Identify which cell holds the provided text, then report its [x, y] central coordinate. 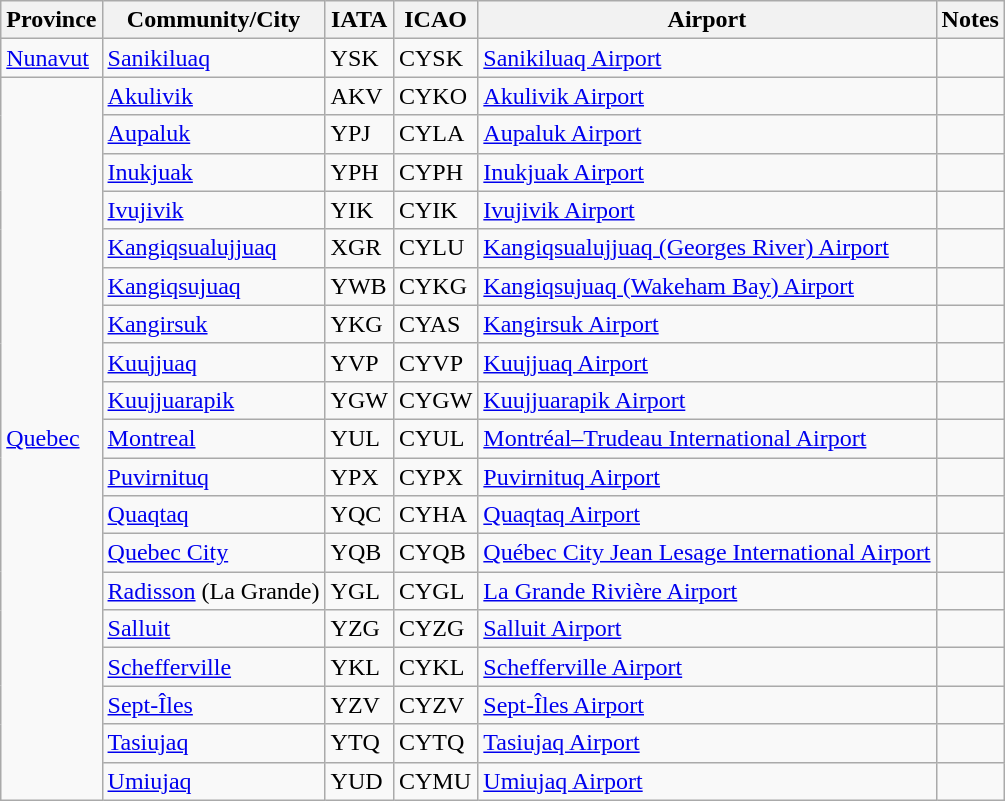
YZV [359, 705]
Aupaluk [214, 134]
Kuujjuarapik Airport [707, 400]
Aupaluk Airport [707, 134]
CYGW [435, 400]
Inukjuak [214, 172]
Radisson (La Grande) [214, 591]
Kangirsuk [214, 324]
Salluit [214, 629]
Kangirsuk Airport [707, 324]
Airport [707, 20]
CYKO [435, 96]
YZG [359, 629]
CYZG [435, 629]
Community/City [214, 20]
Inukjuak Airport [707, 172]
Montreal [214, 438]
CYAS [435, 324]
Salluit Airport [707, 629]
Kuujjuaq Airport [707, 362]
YTQ [359, 743]
CYUL [435, 438]
Akulivik [214, 96]
Quebec City [214, 553]
Puvirnituq Airport [707, 477]
YPH [359, 172]
YKL [359, 667]
YGL [359, 591]
YGW [359, 400]
Kangiqsualujjuaq (Georges River) Airport [707, 248]
Kuujjuarapik [214, 400]
XGR [359, 248]
Québec City Jean Lesage International Airport [707, 553]
Puvirnituq [214, 477]
Notes [970, 20]
La Grande Rivière Airport [707, 591]
IATA [359, 20]
Akulivik Airport [707, 96]
CYIK [435, 210]
YUD [359, 781]
YWB [359, 286]
Schefferville [214, 667]
Nunavut [52, 58]
Tasiujaq Airport [707, 743]
Quaqtaq Airport [707, 515]
Montréal–Trudeau International Airport [707, 438]
CYSK [435, 58]
Sept-Îles Airport [707, 705]
CYKL [435, 667]
AKV [359, 96]
Quaqtaq [214, 515]
Kangiqsujuaq (Wakeham Bay) Airport [707, 286]
CYHA [435, 515]
CYPX [435, 477]
Kangiqsujuaq [214, 286]
CYLU [435, 248]
YIK [359, 210]
Ivujivik Airport [707, 210]
YUL [359, 438]
Sept-Îles [214, 705]
Quebec [52, 438]
Tasiujaq [214, 743]
CYMU [435, 781]
CYVP [435, 362]
YPX [359, 477]
CYQB [435, 553]
Umiujaq [214, 781]
Kangiqsualujjuaq [214, 248]
CYLA [435, 134]
Kuujjuaq [214, 362]
YQC [359, 515]
Province [52, 20]
CYKG [435, 286]
Schefferville Airport [707, 667]
YSK [359, 58]
CYGL [435, 591]
CYPH [435, 172]
Sanikiluaq Airport [707, 58]
Sanikiluaq [214, 58]
YQB [359, 553]
Ivujivik [214, 210]
YKG [359, 324]
YPJ [359, 134]
YVP [359, 362]
ICAO [435, 20]
CYZV [435, 705]
CYTQ [435, 743]
Umiujaq Airport [707, 781]
